For the text-containing cell, return its midpoint in [x, y] coordinate format. 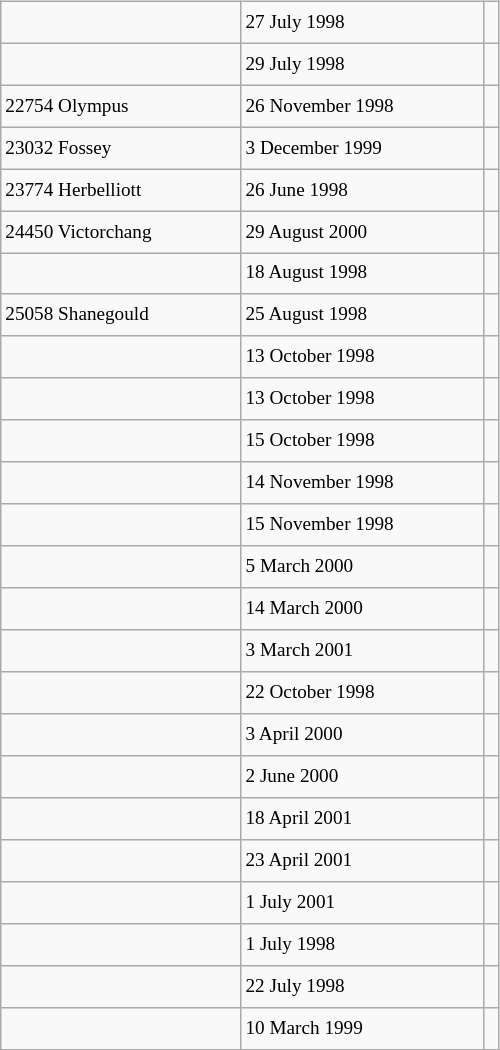
22 October 1998 [362, 693]
10 March 1999 [362, 1028]
26 November 1998 [362, 106]
29 July 1998 [362, 64]
25058 Shanegould [121, 315]
18 April 2001 [362, 819]
3 December 1999 [362, 148]
3 March 2001 [362, 651]
2 June 2000 [362, 777]
18 August 1998 [362, 274]
29 August 2000 [362, 232]
3 April 2000 [362, 735]
25 August 1998 [362, 315]
24450 Victorchang [121, 232]
1 July 2001 [362, 902]
14 March 2000 [362, 609]
23 April 2001 [362, 861]
26 June 1998 [362, 190]
1 July 1998 [362, 944]
14 November 1998 [362, 483]
27 July 1998 [362, 22]
22754 Olympus [121, 106]
15 November 1998 [362, 525]
15 October 1998 [362, 441]
22 July 1998 [362, 986]
23774 Herbelliott [121, 190]
5 March 2000 [362, 567]
23032 Fossey [121, 148]
